Capture the cell that displays the provided text and extract its [X, Y] central coordinate. 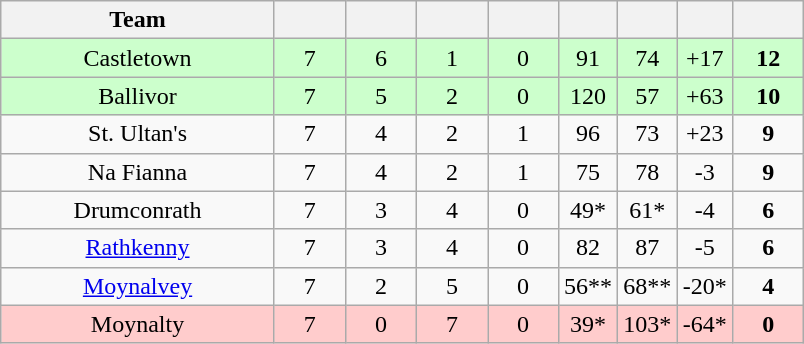
78 [648, 172]
-5 [705, 248]
75 [588, 172]
61* [648, 210]
10 [768, 96]
68** [648, 286]
+23 [705, 134]
-64* [705, 324]
49* [588, 210]
120 [588, 96]
Moynalty [138, 324]
82 [588, 248]
74 [648, 58]
Castletown [138, 58]
57 [648, 96]
73 [648, 134]
91 [588, 58]
Team [138, 20]
103* [648, 324]
St. Ultan's [138, 134]
Na Fianna [138, 172]
-4 [705, 210]
-20* [705, 286]
+63 [705, 96]
96 [588, 134]
-3 [705, 172]
87 [648, 248]
+17 [705, 58]
Rathkenny [138, 248]
Ballivor [138, 96]
56** [588, 286]
39* [588, 324]
Moynalvey [138, 286]
Drumconrath [138, 210]
12 [768, 58]
